From the cell containing the given text, extract its center point as (X, Y) coordinate. 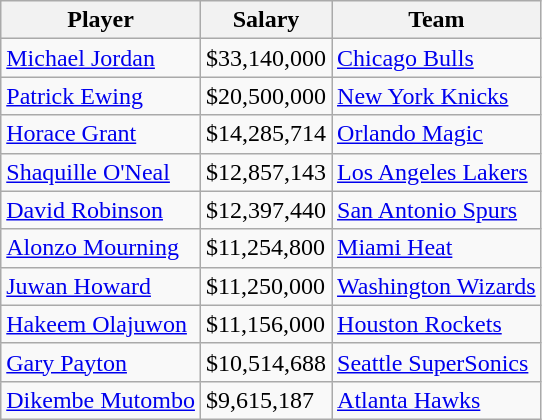
Hakeem Olajuwon (101, 324)
$9,615,187 (266, 400)
$33,140,000 (266, 58)
Miami Heat (437, 248)
San Antonio Spurs (437, 210)
Los Angeles Lakers (437, 172)
$12,397,440 (266, 210)
$12,857,143 (266, 172)
Seattle SuperSonics (437, 362)
Dikembe Mutombo (101, 400)
$14,285,714 (266, 134)
Patrick Ewing (101, 96)
Alonzo Mourning (101, 248)
$11,254,800 (266, 248)
Michael Jordan (101, 58)
Juwan Howard (101, 286)
David Robinson (101, 210)
Player (101, 20)
Orlando Magic (437, 134)
Shaquille O'Neal (101, 172)
$11,250,000 (266, 286)
$11,156,000 (266, 324)
Atlanta Hawks (437, 400)
Gary Payton (101, 362)
Chicago Bulls (437, 58)
Team (437, 20)
$20,500,000 (266, 96)
Houston Rockets (437, 324)
Salary (266, 20)
Horace Grant (101, 134)
$10,514,688 (266, 362)
New York Knicks (437, 96)
Washington Wizards (437, 286)
